Find where the given text appears and provide that cell's center as (X, Y) coordinate. 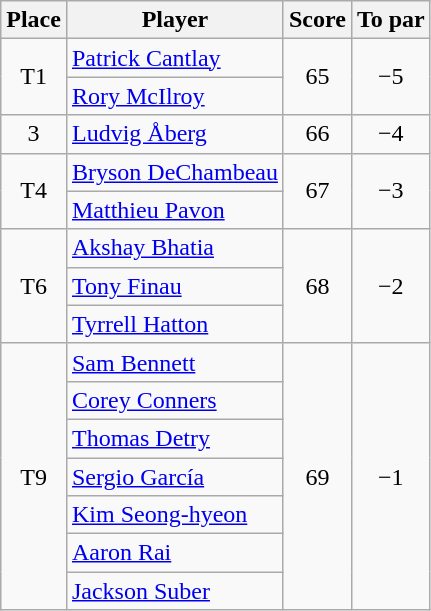
Place (34, 20)
Aaron Rai (174, 553)
Tony Finau (174, 286)
Player (174, 20)
Rory McIlroy (174, 96)
To par (390, 20)
T6 (34, 286)
Sergio García (174, 477)
Tyrrell Hatton (174, 324)
Patrick Cantlay (174, 58)
T4 (34, 191)
3 (34, 134)
Ludvig Åberg (174, 134)
T9 (34, 476)
−5 (390, 77)
Akshay Bhatia (174, 248)
66 (317, 134)
Thomas Detry (174, 438)
Sam Bennett (174, 362)
−4 (390, 134)
68 (317, 286)
−3 (390, 191)
67 (317, 191)
Score (317, 20)
Kim Seong-hyeon (174, 515)
Matthieu Pavon (174, 210)
T1 (34, 77)
−2 (390, 286)
Corey Conners (174, 400)
69 (317, 476)
Jackson Suber (174, 591)
Bryson DeChambeau (174, 172)
−1 (390, 476)
65 (317, 77)
